Return (X, Y) of the center of cell containing provided text 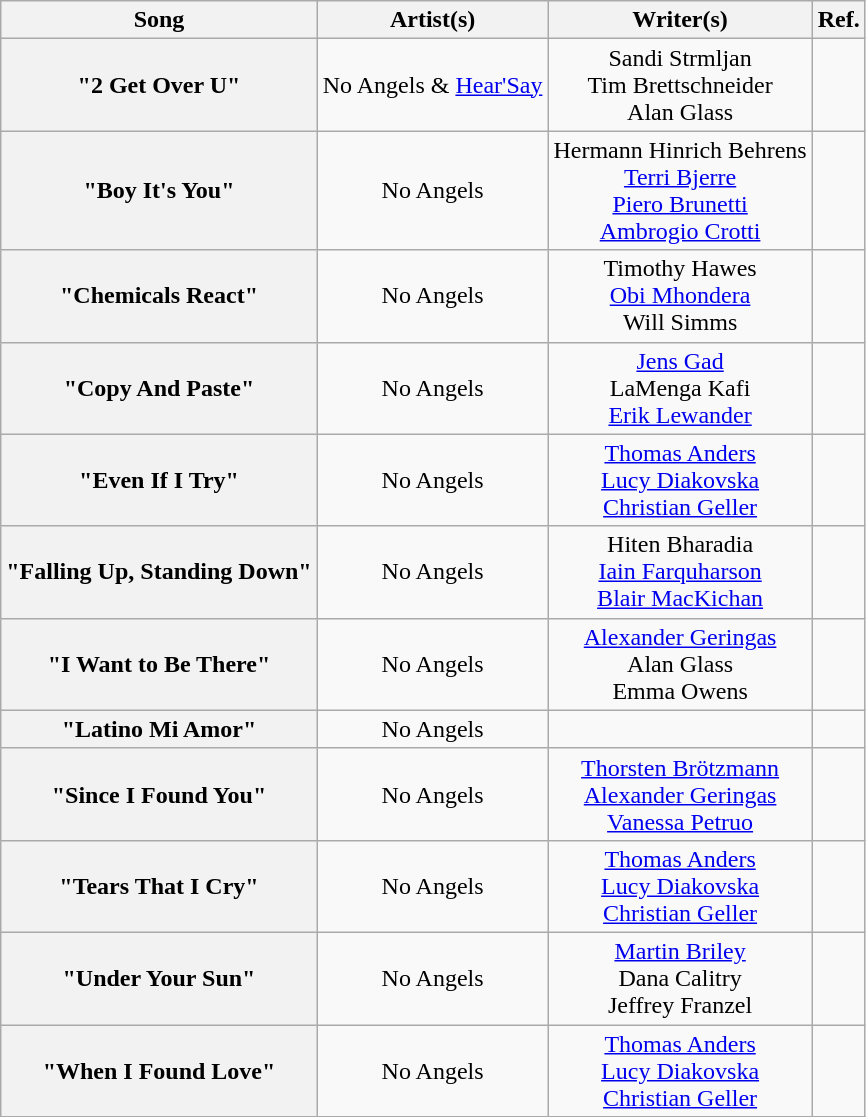
"Tears That I Cry" (159, 886)
Ref. (838, 20)
"Copy And Paste" (159, 388)
Hermann Hinrich Behrens Terri Bjerre Piero Brunetti Ambrogio Crotti (680, 190)
"Chemicals React" (159, 296)
Martin Briley Dana Calitry Jeffrey Franzel (680, 978)
Hiten Bharadia Iain Farquharson Blair MacKichan (680, 572)
Thorsten Brötzmann Alexander Geringas Vanessa Petruo (680, 794)
Timothy Hawes Obi Mhondera Will Simms (680, 296)
Jens Gad LaMenga Kafi Erik Lewander (680, 388)
Alexander Geringas Alan Glass Emma Owens (680, 664)
Writer(s) (680, 20)
"When I Found Love" (159, 1070)
"Even If I Try" (159, 480)
"2 Get Over U" (159, 85)
No Angels & Hear'Say (432, 85)
Sandi Strmljan Tim Brettschneider Alan Glass (680, 85)
"Falling Up, Standing Down" (159, 572)
Song (159, 20)
"Boy It's You" (159, 190)
Artist(s) (432, 20)
"Under Your Sun" (159, 978)
"Since I Found You" (159, 794)
"I Want to Be There" (159, 664)
"Latino Mi Amor" (159, 729)
